For the text-containing cell, return its midpoint in (X, Y) coordinate format. 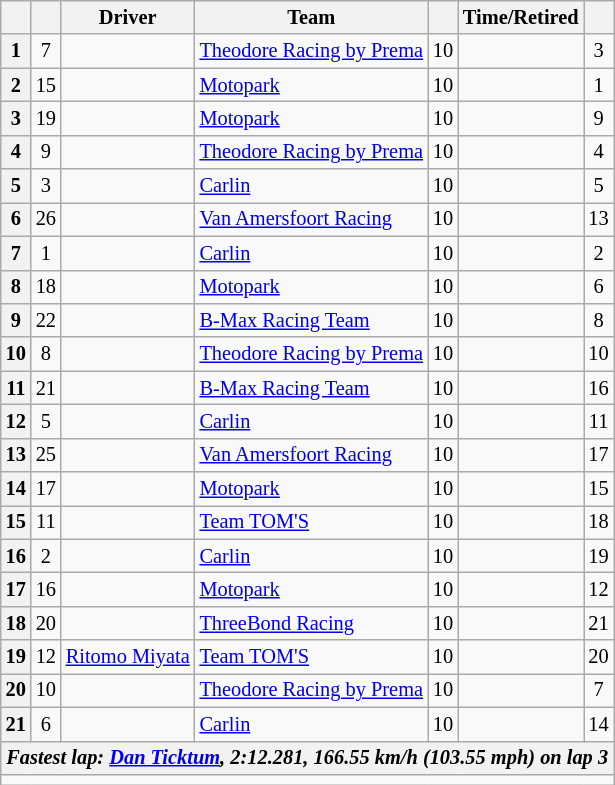
26 (46, 219)
Ritomo Miyata (128, 657)
22 (46, 320)
Team (312, 17)
Time/Retired (521, 17)
Driver (128, 17)
Fastest lap: Dan Ticktum, 2:12.281, 166.55 km/h (103.55 mph) on lap 3 (308, 758)
ThreeBond Racing (312, 623)
25 (46, 455)
